Provide the (X, Y) coordinate of the cell's center where the given text is located.  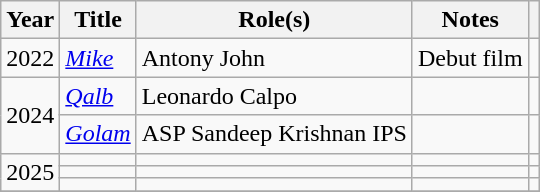
2022 (30, 58)
Antony John (274, 58)
Golam (98, 134)
Debut film (470, 58)
Role(s) (274, 20)
Qalb (98, 96)
Title (98, 20)
Year (30, 20)
2025 (30, 172)
ASP Sandeep Krishnan IPS (274, 134)
2024 (30, 115)
Mike (98, 58)
Leonardo Calpo (274, 96)
Notes (470, 20)
